Search for the cell housing the specified text and yield its (x, y) center coordinate. 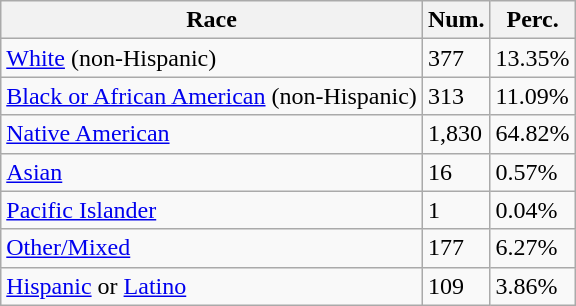
Black or African American (non-Hispanic) (212, 96)
Native American (212, 134)
Pacific Islander (212, 210)
Num. (456, 20)
109 (456, 286)
Other/Mixed (212, 248)
3.86% (532, 286)
1,830 (456, 134)
177 (456, 248)
13.35% (532, 58)
Hispanic or Latino (212, 286)
64.82% (532, 134)
16 (456, 172)
11.09% (532, 96)
Perc. (532, 20)
Asian (212, 172)
0.57% (532, 172)
313 (456, 96)
377 (456, 58)
6.27% (532, 248)
White (non-Hispanic) (212, 58)
Race (212, 20)
0.04% (532, 210)
1 (456, 210)
